Identify which cell holds the provided text, then report its (x, y) central coordinate. 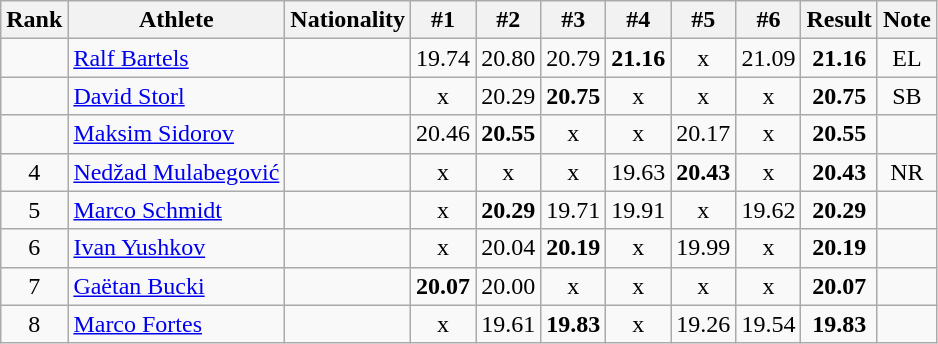
#2 (508, 20)
8 (34, 324)
NR (906, 172)
Result (839, 20)
19.74 (444, 58)
19.99 (704, 248)
20.17 (704, 134)
20.80 (508, 58)
20.79 (574, 58)
19.91 (638, 210)
4 (34, 172)
20.00 (508, 286)
EL (906, 58)
5 (34, 210)
19.54 (768, 324)
21.09 (768, 58)
6 (34, 248)
Marco Fortes (176, 324)
Gaëtan Bucki (176, 286)
#1 (444, 20)
20.04 (508, 248)
19.61 (508, 324)
Athlete (176, 20)
19.63 (638, 172)
19.62 (768, 210)
#4 (638, 20)
Marco Schmidt (176, 210)
19.71 (574, 210)
Ivan Yushkov (176, 248)
Maksim Sidorov (176, 134)
David Storl (176, 96)
Ralf Bartels (176, 58)
#5 (704, 20)
SB (906, 96)
Rank (34, 20)
Nationality (348, 20)
Nedžad Mulabegović (176, 172)
Note (906, 20)
#6 (768, 20)
20.46 (444, 134)
#3 (574, 20)
19.26 (704, 324)
7 (34, 286)
